Provide the (x, y) coordinate of the cell's center where the given text is located.  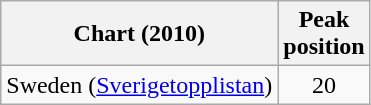
Chart (2010) (140, 34)
Sweden (Sverigetopplistan) (140, 85)
Peakposition (324, 34)
20 (324, 85)
